From the cell containing the given text, extract its center point as [x, y] coordinate. 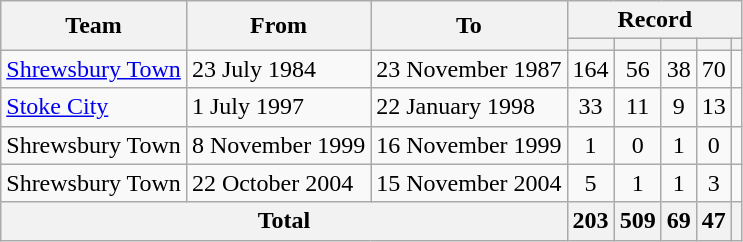
To [469, 26]
11 [638, 107]
56 [638, 69]
70 [714, 69]
23 November 1987 [469, 69]
1 July 1997 [278, 107]
From [278, 26]
16 November 1999 [469, 145]
3 [714, 183]
Stoke City [94, 107]
8 November 1999 [278, 145]
47 [714, 221]
Record [654, 20]
33 [590, 107]
5 [590, 183]
9 [678, 107]
23 July 1984 [278, 69]
Team [94, 26]
15 November 2004 [469, 183]
69 [678, 221]
22 January 1998 [469, 107]
13 [714, 107]
164 [590, 69]
509 [638, 221]
Total [284, 221]
38 [678, 69]
22 October 2004 [278, 183]
203 [590, 221]
